Extract the (X, Y) coordinate from the center of the cell holding the provided text.  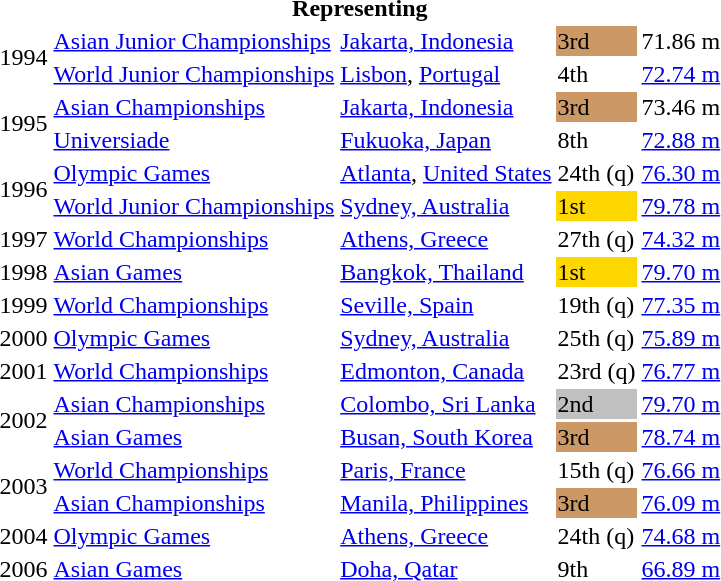
Colombo, Sri Lanka (446, 404)
23rd (q) (596, 371)
Seville, Spain (446, 305)
25th (q) (596, 338)
19th (q) (596, 305)
Bangkok, Thailand (446, 272)
15th (q) (596, 470)
Universiade (194, 140)
27th (q) (596, 239)
Paris, France (446, 470)
Edmonton, Canada (446, 371)
Fukuoka, Japan (446, 140)
Manila, Philippines (446, 503)
Lisbon, Portugal (446, 74)
2nd (596, 404)
Busan, South Korea (446, 437)
8th (596, 140)
Asian Junior Championships (194, 41)
Atlanta, United States (446, 173)
4th (596, 74)
